Identify which cell holds the provided text, then report its (x, y) central coordinate. 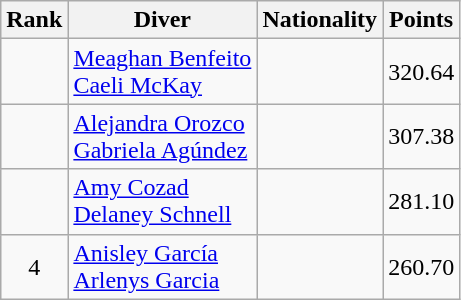
281.10 (422, 202)
307.38 (422, 136)
320.64 (422, 72)
Alejandra OrozcoGabriela Agúndez (162, 136)
260.70 (422, 266)
Rank (34, 20)
Amy CozadDelaney Schnell (162, 202)
Diver (162, 20)
4 (34, 266)
Meaghan BenfeitoCaeli McKay (162, 72)
Anisley GarcíaArlenys Garcia (162, 266)
Points (422, 20)
Nationality (320, 20)
